Search for the cell housing the specified text and yield its (X, Y) center coordinate. 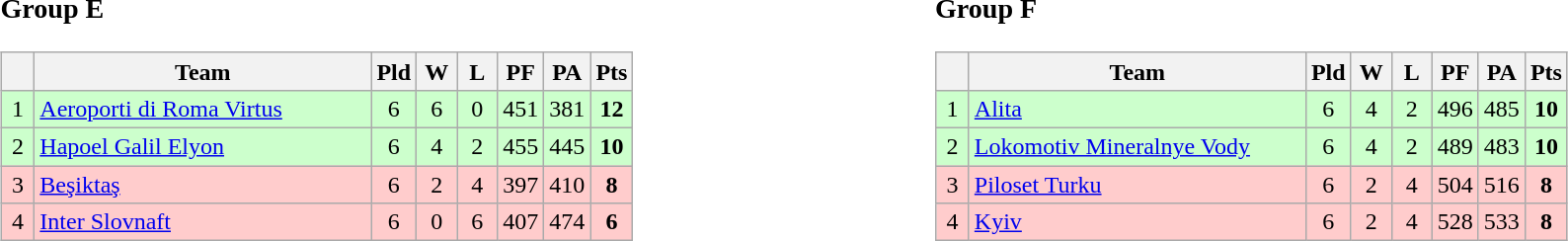
Hapoel Galil Elyon (203, 147)
445 (567, 147)
489 (1455, 147)
474 (567, 222)
Beşiktaş (203, 185)
533 (1501, 222)
516 (1501, 185)
410 (567, 185)
451 (521, 109)
483 (1501, 147)
Alita (1137, 109)
Lokomotiv Mineralnye Vody (1137, 147)
Aeroporti di Roma Virtus (203, 109)
Piloset Turku (1137, 185)
528 (1455, 222)
407 (521, 222)
504 (1455, 185)
381 (567, 109)
455 (521, 147)
Kyiv (1137, 222)
Inter Slovnaft (203, 222)
397 (521, 185)
12 (612, 109)
496 (1455, 109)
485 (1501, 109)
